Provide the (x, y) coordinate of the cell's center where the given text is located.  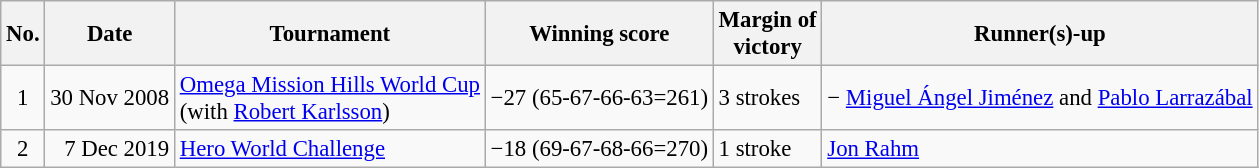
Winning score (599, 34)
Omega Mission Hills World Cup(with Robert Karlsson) (330, 98)
Tournament (330, 34)
Runner(s)-up (1040, 34)
1 (23, 98)
30 Nov 2008 (110, 98)
Hero World Challenge (330, 149)
3 strokes (768, 98)
−27 (65-67-66-63=261) (599, 98)
Jon Rahm (1040, 149)
Margin ofvictory (768, 34)
Date (110, 34)
No. (23, 34)
−18 (69-67-68-66=270) (599, 149)
− Miguel Ángel Jiménez and Pablo Larrazábal (1040, 98)
1 stroke (768, 149)
7 Dec 2019 (110, 149)
2 (23, 149)
